Search for the cell housing the specified text and yield its [X, Y] center coordinate. 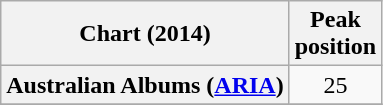
Australian Albums (ARIA) [145, 85]
25 [335, 85]
Peakposition [335, 34]
Chart (2014) [145, 34]
